Return the [x, y] coordinate for the center point of the cell that contains the specified text.  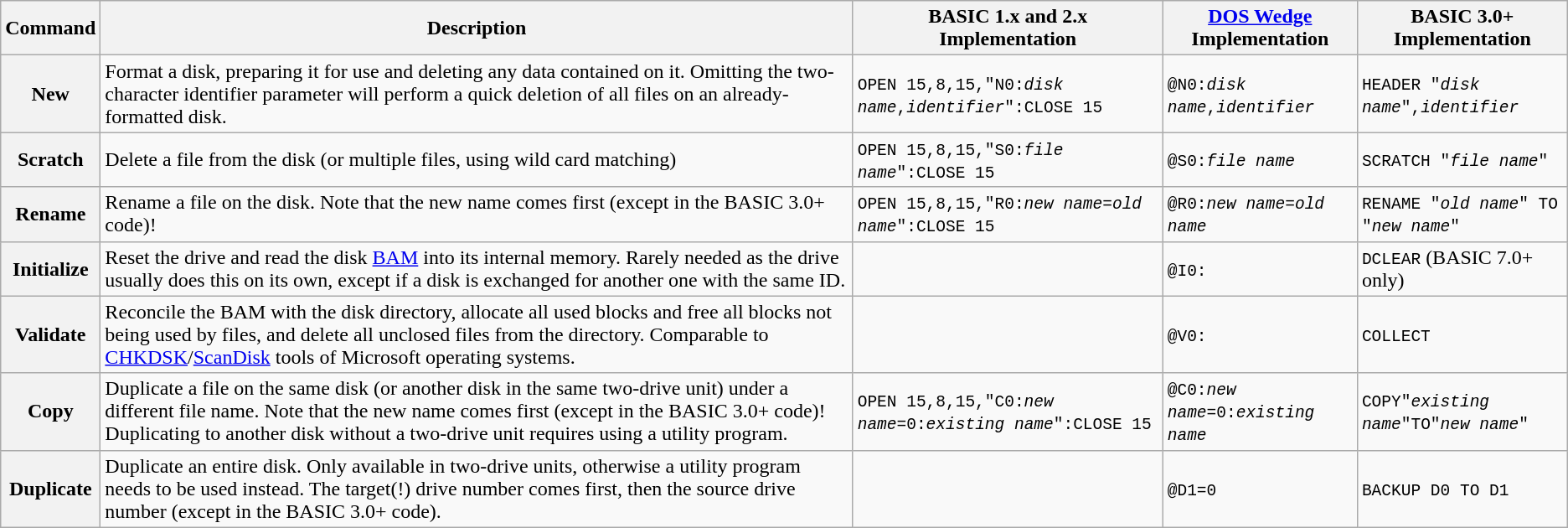
COPY"existing name"TO"new name" [1462, 412]
BACKUP D0 TO D1 [1462, 489]
Rename [50, 215]
Validate [50, 334]
COLLECT [1462, 334]
OPEN 15,8,15,"R0:new name=old name":CLOSE 15 [1008, 215]
Scratch [50, 159]
OPEN 15,8,15,"S0:file name":CLOSE 15 [1008, 159]
Initialize [50, 268]
SCRATCH "file name" [1462, 159]
Delete a file from the disk (or multiple files, using wild card matching) [477, 159]
BASIC 3.0+ Implementation [1462, 28]
@R0:new name=old name [1260, 215]
@I0: [1260, 268]
HEADER "disk name",identifier [1462, 94]
OPEN 15,8,15,"N0:disk name,identifier":CLOSE 15 [1008, 94]
@S0:file name [1260, 159]
Rename a file on the disk. Note that the new name comes first (except in the BASIC 3.0+ code)! [477, 215]
OPEN 15,8,15,"C0:new name=0:existing name":CLOSE 15 [1008, 412]
Description [477, 28]
Copy [50, 412]
@C0:new name=0:existing name [1260, 412]
BASIC 1.x and 2.x Implementation [1008, 28]
DCLEAR (BASIC 7.0+ only) [1462, 268]
DOS Wedge Implementation [1260, 28]
@V0: [1260, 334]
RENAME "old name" TO "new name" [1462, 215]
@N0:disk name,identifier [1260, 94]
New [50, 94]
Duplicate [50, 489]
Command [50, 28]
@D1=0 [1260, 489]
